Pinpoint the cell where the given text exists, returning its (X, Y) midpoint coordinate. 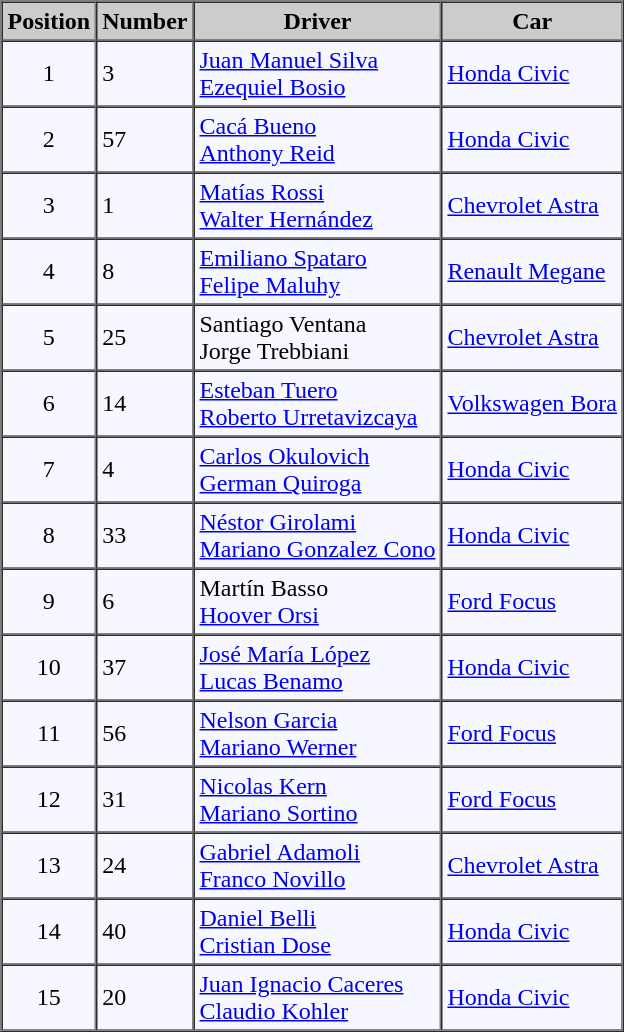
24 (144, 865)
Juan Ignacio Caceres Claudio Kohler (318, 997)
7 (50, 469)
Matías Rossi Walter Hernández (318, 205)
Position (50, 22)
Driver (318, 22)
Juan Manuel Silva Ezequiel Bosio (318, 73)
9 (50, 601)
Car (532, 22)
Emiliano Spataro Felipe Maluhy (318, 271)
20 (144, 997)
10 (50, 667)
25 (144, 337)
12 (50, 799)
Number (144, 22)
11 (50, 733)
5 (50, 337)
2 (50, 139)
José María López Lucas Benamo (318, 667)
57 (144, 139)
Gabriel Adamoli Franco Novillo (318, 865)
Cacá Bueno Anthony Reid (318, 139)
Volkswagen Bora (532, 403)
Santiago Ventana Jorge Trebbiani (318, 337)
Daniel Belli Cristian Dose (318, 931)
Carlos Okulovich German Quiroga (318, 469)
56 (144, 733)
31 (144, 799)
37 (144, 667)
Nelson Garcia Mariano Werner (318, 733)
33 (144, 535)
40 (144, 931)
Néstor Girolami Mariano Gonzalez Cono (318, 535)
13 (50, 865)
Martín Basso Hoover Orsi (318, 601)
Nicolas Kern Mariano Sortino (318, 799)
Renault Megane (532, 271)
Esteban Tuero Roberto Urretavizcaya (318, 403)
15 (50, 997)
